Return (x, y) of the center of cell containing provided text 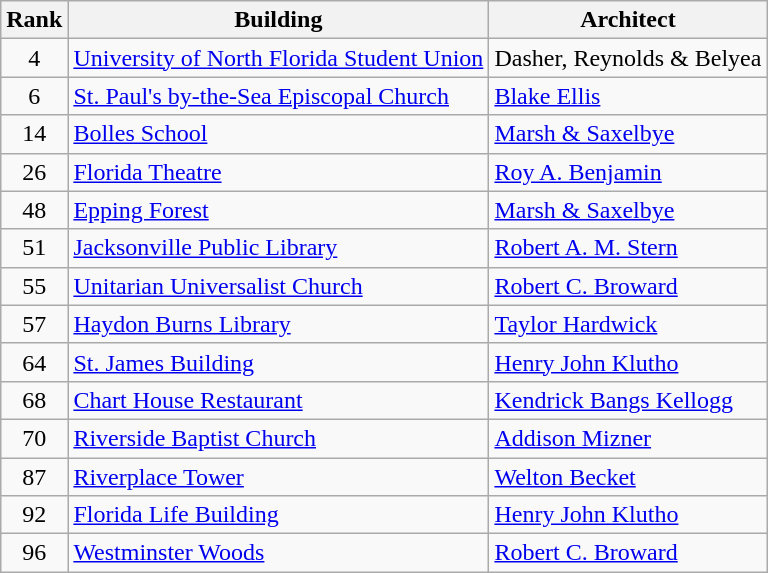
Riverside Baptist Church (278, 438)
Taylor Hardwick (628, 324)
Rank (34, 20)
Roy A. Benjamin (628, 172)
Architect (628, 20)
Building (278, 20)
48 (34, 210)
Addison Mizner (628, 438)
Kendrick Bangs Kellogg (628, 400)
6 (34, 96)
26 (34, 172)
Haydon Burns Library (278, 324)
4 (34, 58)
Dasher, Reynolds & Belyea (628, 58)
68 (34, 400)
96 (34, 553)
Westminster Woods (278, 553)
Florida Theatre (278, 172)
University of North Florida Student Union (278, 58)
Chart House Restaurant (278, 400)
57 (34, 324)
Epping Forest (278, 210)
Unitarian Universalist Church (278, 286)
Jacksonville Public Library (278, 248)
St. Paul's by-the-Sea Episcopal Church (278, 96)
92 (34, 515)
Blake Ellis (628, 96)
Welton Becket (628, 477)
Bolles School (278, 134)
14 (34, 134)
Robert A. M. Stern (628, 248)
Florida Life Building (278, 515)
51 (34, 248)
70 (34, 438)
64 (34, 362)
55 (34, 286)
87 (34, 477)
St. James Building (278, 362)
Riverplace Tower (278, 477)
